Pinpoint the cell where the given text exists, returning its (x, y) midpoint coordinate. 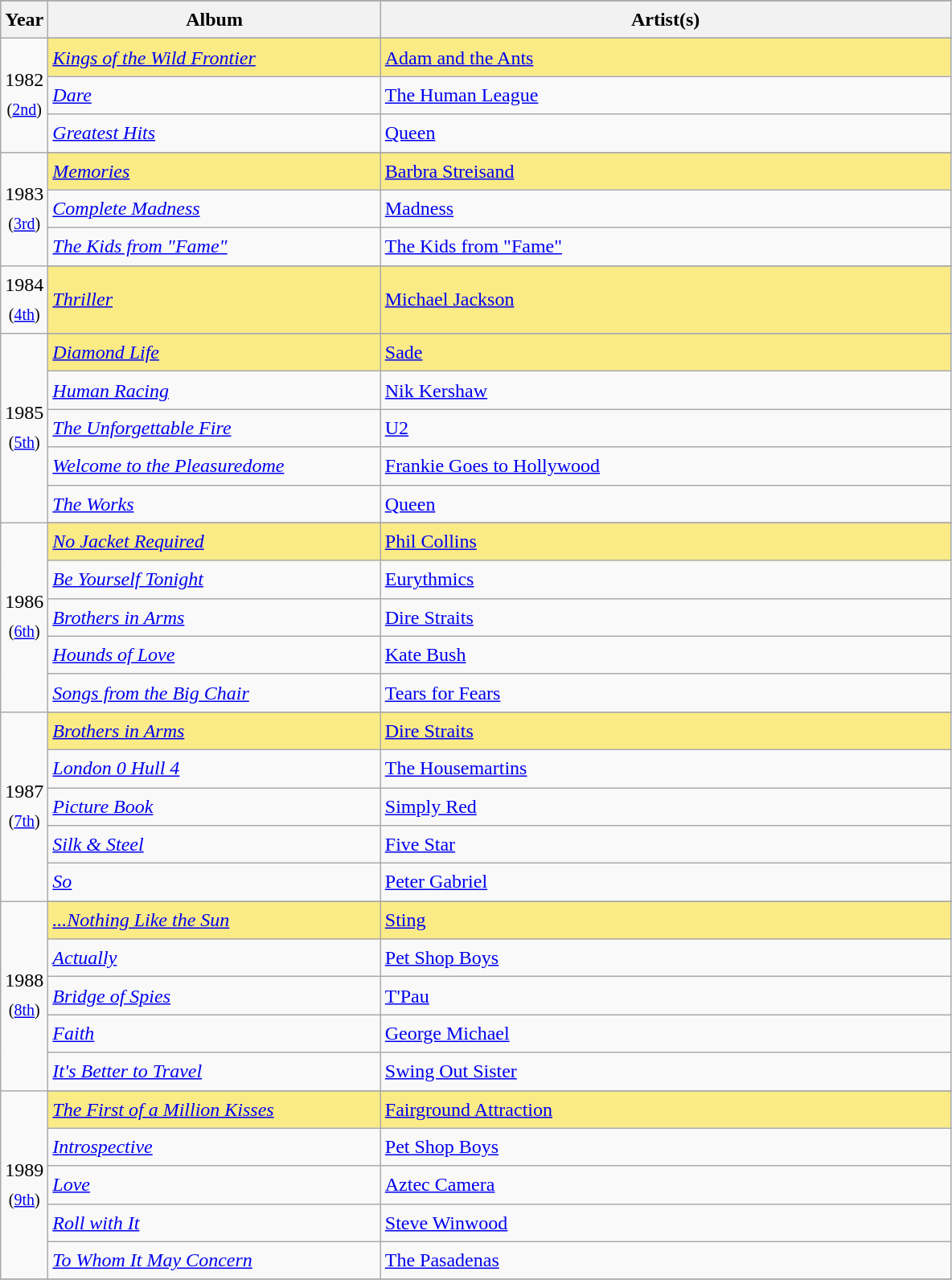
Nik Kershaw (666, 391)
Greatest Hits (214, 133)
Steve Winwood (666, 1222)
Barbra Streisand (666, 170)
Love (214, 1185)
Five Star (666, 844)
Frankie Goes to Hollywood (666, 466)
Simply Red (666, 807)
It's Better to Travel (214, 1071)
1985 (5th) (24, 428)
Year (24, 19)
Hounds of Love (214, 654)
1984 (4th) (24, 299)
The Pasadenas (666, 1261)
London 0 Hull 4 (214, 769)
Faith (214, 1034)
Phil Collins (666, 542)
Complete Madness (214, 209)
Be Yourself Tonight (214, 579)
...Nothing Like the Sun (214, 920)
Songs from the Big Chair (214, 693)
Human Racing (214, 391)
Sade (666, 352)
Tears for Fears (666, 693)
Diamond Life (214, 352)
Bridge of Spies (214, 995)
Roll with It (214, 1222)
Kings of the Wild Frontier (214, 58)
Aztec Camera (666, 1185)
Memories (214, 170)
1989 (9th) (24, 1185)
The Works (214, 503)
1982 (2nd) (24, 95)
Dare (214, 95)
1988 (8th) (24, 995)
The Unforgettable Fire (214, 428)
T'Pau (666, 995)
George Michael (666, 1034)
Welcome to the Pleasuredome (214, 466)
1987 (7th) (24, 806)
Artist(s) (666, 19)
Michael Jackson (666, 299)
The First of a Million Kisses (214, 1110)
Thriller (214, 299)
Silk & Steel (214, 844)
The Housemartins (666, 769)
Madness (666, 209)
Fairground Attraction (666, 1110)
Adam and the Ants (666, 58)
To Whom It May Concern (214, 1261)
1983 (3rd) (24, 209)
1986 (6th) (24, 617)
So (214, 883)
Eurythmics (666, 579)
U2 (666, 428)
Album (214, 19)
Peter Gabriel (666, 883)
Picture Book (214, 807)
Actually (214, 958)
Introspective (214, 1147)
Sting (666, 920)
Swing Out Sister (666, 1071)
No Jacket Required (214, 542)
The Human League (666, 95)
Kate Bush (666, 654)
